Pinpoint the cell where the given text exists, returning its (x, y) midpoint coordinate. 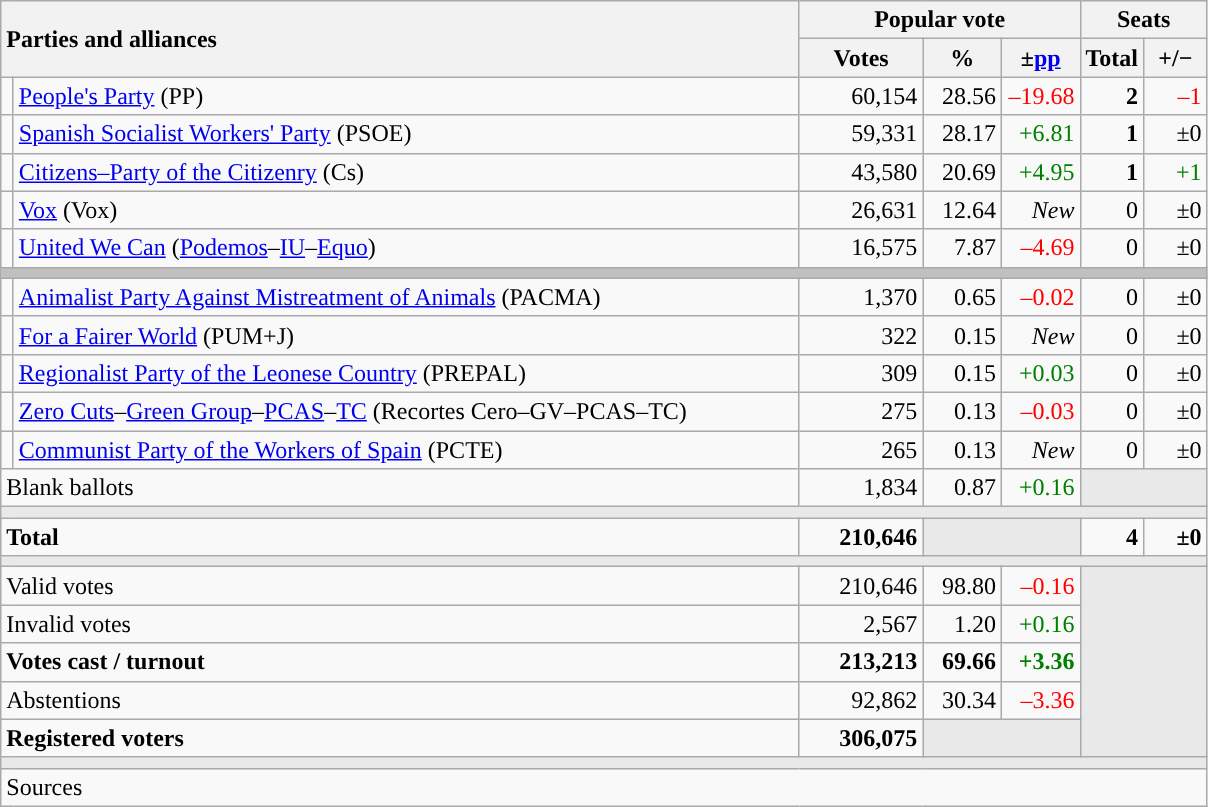
–4.69 (1040, 248)
92,862 (861, 700)
0.65 (962, 297)
–3.36 (1040, 700)
Invalid votes (400, 624)
Zero Cuts–Green Group–PCAS–TC (Recortes Cero–GV–PCAS–TC) (406, 411)
Popular vote (940, 20)
+0.03 (1040, 373)
Valid votes (400, 586)
Spanish Socialist Workers' Party (PSOE) (406, 134)
26,631 (861, 210)
+4.95 (1040, 172)
7.87 (962, 248)
–1 (1176, 96)
Communist Party of the Workers of Spain (PCTE) (406, 449)
–0.02 (1040, 297)
2,567 (861, 624)
Seats (1144, 20)
Animalist Party Against Mistreatment of Animals (PACMA) (406, 297)
±pp (1040, 58)
306,075 (861, 738)
69.66 (962, 662)
30.34 (962, 700)
12.64 (962, 210)
People's Party (PP) (406, 96)
Votes cast / turnout (400, 662)
213,213 (861, 662)
+3.36 (1040, 662)
United We Can (Podemos–IU–Equo) (406, 248)
+1 (1176, 172)
322 (861, 335)
28.17 (962, 134)
60,154 (861, 96)
4 (1112, 537)
0.87 (962, 488)
59,331 (861, 134)
Blank ballots (400, 488)
1.20 (962, 624)
98.80 (962, 586)
265 (861, 449)
Votes (861, 58)
Registered voters (400, 738)
Parties and alliances (400, 39)
Vox (Vox) (406, 210)
28.56 (962, 96)
Abstentions (400, 700)
Citizens–Party of the Citizenry (Cs) (406, 172)
43,580 (861, 172)
Sources (604, 787)
% (962, 58)
+6.81 (1040, 134)
20.69 (962, 172)
1,834 (861, 488)
+/− (1176, 58)
1,370 (861, 297)
2 (1112, 96)
Regionalist Party of the Leonese Country (PREPAL) (406, 373)
For a Fairer World (PUM+J) (406, 335)
309 (861, 373)
275 (861, 411)
–0.03 (1040, 411)
–0.16 (1040, 586)
–19.68 (1040, 96)
16,575 (861, 248)
